Locate the cell with the specified text and output its (x, y) center coordinate. 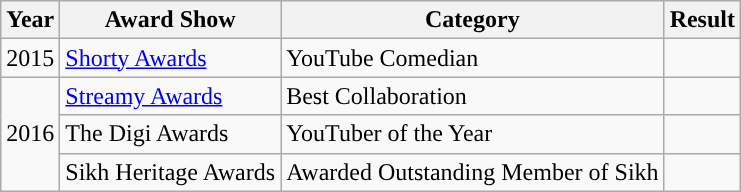
YouTuber of the Year (472, 134)
Sikh Heritage Awards (170, 172)
Awarded Outstanding Member of Sikh (472, 172)
The Digi Awards (170, 134)
Best Collaboration (472, 96)
Year (30, 20)
Streamy Awards (170, 96)
2015 (30, 58)
YouTube Comedian (472, 58)
2016 (30, 134)
Award Show (170, 20)
Shorty Awards (170, 58)
Result (702, 20)
Category (472, 20)
